Pinpoint the cell where the given text exists, returning its [x, y] midpoint coordinate. 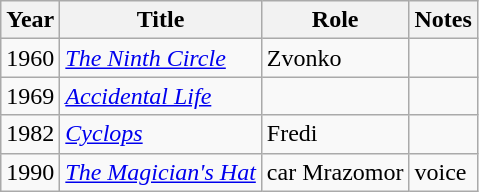
Fredi [335, 134]
The Magician's Hat [161, 172]
Notes [443, 20]
1960 [30, 58]
Title [161, 20]
Accidental Life [161, 96]
car Mrazomor [335, 172]
Zvonko [335, 58]
voice [443, 172]
1982 [30, 134]
1969 [30, 96]
1990 [30, 172]
Year [30, 20]
Cyclops [161, 134]
The Ninth Circle [161, 58]
Role [335, 20]
